Extract the (X, Y) coordinate from the center of the cell holding the provided text.  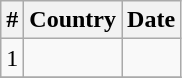
1 (12, 58)
Date (152, 20)
Country (73, 20)
# (12, 20)
